For the text-containing cell, return its midpoint in [X, Y] coordinate format. 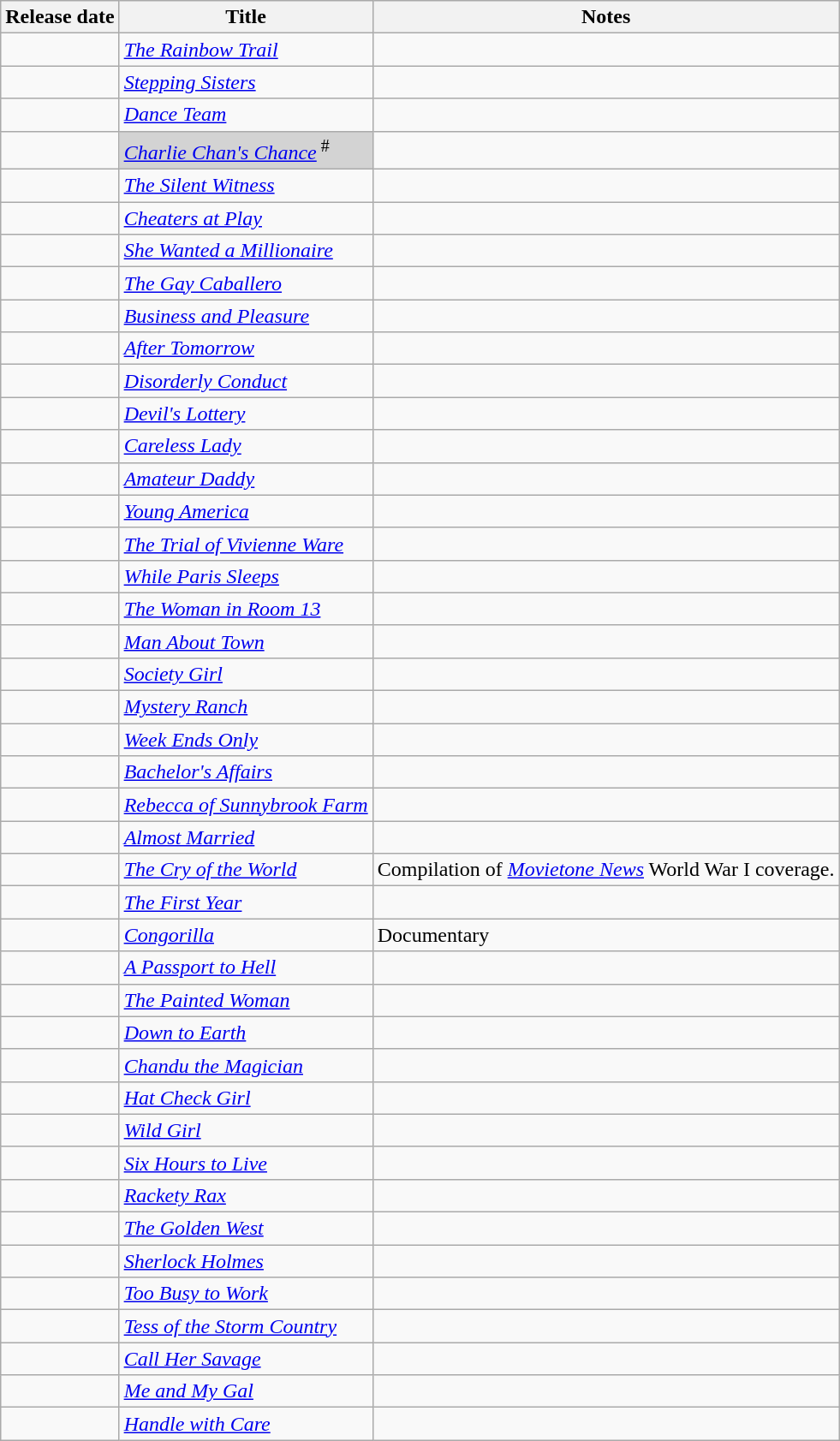
Six Hours to Live [246, 1163]
The Cry of the World [246, 870]
Tess of the Storm Country [246, 1326]
Congorilla [246, 935]
Call Her Savage [246, 1359]
Almost Married [246, 837]
Amateur Daddy [246, 479]
Careless Lady [246, 446]
Charlie Chan's Chance # [246, 151]
Hat Check Girl [246, 1098]
Business and Pleasure [246, 316]
Devil's Lottery [246, 414]
Disorderly Conduct [246, 381]
Cheaters at Play [246, 218]
Me and My Gal [246, 1391]
Week Ends Only [246, 740]
Dance Team [246, 115]
Mystery Ranch [246, 707]
The Golden West [246, 1229]
Society Girl [246, 674]
A Passport to Hell [246, 968]
She Wanted a Millionaire [246, 251]
Too Busy to Work [246, 1294]
Rackety Rax [246, 1195]
The Rainbow Trail [246, 50]
Handle with Care [246, 1424]
The Gay Caballero [246, 283]
Release date [60, 17]
After Tomorrow [246, 348]
Chandu the Magician [246, 1065]
Bachelor's Affairs [246, 772]
Title [246, 17]
The Painted Woman [246, 1000]
Man About Town [246, 641]
Wild Girl [246, 1130]
Stepping Sisters [246, 82]
The First Year [246, 902]
Down to Earth [246, 1033]
The Trial of Vivienne Ware [246, 544]
Young America [246, 511]
Documentary [606, 935]
Compilation of Movietone News World War I coverage. [606, 870]
Sherlock Holmes [246, 1261]
While Paris Sleeps [246, 576]
Rebecca of Sunnybrook Farm [246, 805]
Notes [606, 17]
The Woman in Room 13 [246, 609]
The Silent Witness [246, 186]
